Output the [X, Y] coordinate of the center of the cell containing the given text.  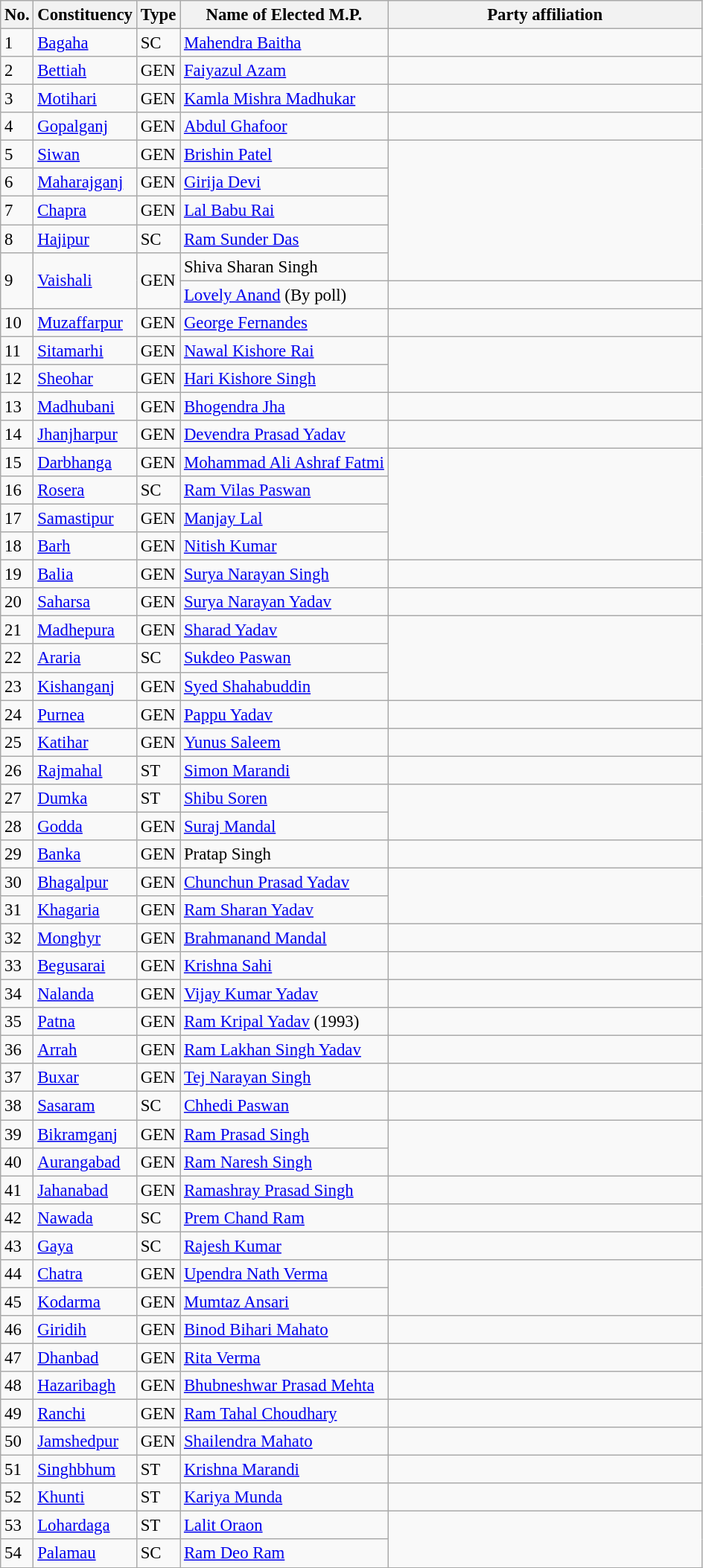
Upendra Nath Verma [284, 1274]
Party affiliation [545, 15]
5 [17, 155]
George Fernandes [284, 322]
Chapra [85, 211]
Khagaria [85, 910]
Barh [85, 546]
35 [17, 1022]
Ram Tahal Choudhary [284, 1414]
Name of Elected M.P. [284, 15]
52 [17, 1497]
Ram Sharan Yadav [284, 910]
34 [17, 994]
Maharajganj [85, 182]
Palamau [85, 1554]
Banka [85, 854]
Singhbhum [85, 1470]
Bikramganj [85, 1134]
28 [17, 826]
Ram Sunder Das [284, 239]
Monghyr [85, 938]
8 [17, 239]
Shailendra Mahato [284, 1441]
29 [17, 854]
Shibu Soren [284, 799]
25 [17, 742]
17 [17, 519]
50 [17, 1441]
31 [17, 910]
Surya Narayan Singh [284, 575]
Vijay Kumar Yadav [284, 994]
41 [17, 1190]
Type [158, 15]
14 [17, 435]
Sharad Yadav [284, 630]
13 [17, 406]
Madhepura [85, 630]
Bhogendra Jha [284, 406]
9 [17, 280]
26 [17, 770]
Krishna Sahi [284, 966]
Chhedi Paswan [284, 1106]
Dumka [85, 799]
Girija Devi [284, 182]
Jamshedpur [85, 1441]
39 [17, 1134]
Nitish Kumar [284, 546]
Tej Narayan Singh [284, 1078]
46 [17, 1330]
Syed Shahabuddin [284, 686]
Nawal Kishore Rai [284, 351]
Simon Marandi [284, 770]
Jhanjharpur [85, 435]
54 [17, 1554]
33 [17, 966]
42 [17, 1217]
Purnea [85, 714]
Sukdeo Paswan [284, 659]
15 [17, 462]
Hajipur [85, 239]
36 [17, 1050]
Yunus Saleem [284, 742]
Chunchun Prasad Yadav [284, 882]
45 [17, 1302]
Buxar [85, 1078]
Lal Babu Rai [284, 211]
Sheohar [85, 379]
Kamla Mishra Madhukar [284, 99]
Constituency [85, 15]
Ram Vilas Paswan [284, 490]
Ram Lakhan Singh Yadav [284, 1050]
Vaishali [85, 280]
32 [17, 938]
Hazaribagh [85, 1386]
Suraj Mandal [284, 826]
Arrah [85, 1050]
Shiva Sharan Singh [284, 266]
48 [17, 1386]
Pappu Yadav [284, 714]
Brishin Patel [284, 155]
Gopalganj [85, 127]
47 [17, 1357]
Madhubani [85, 406]
Ram Deo Ram [284, 1554]
24 [17, 714]
40 [17, 1162]
Samastipur [85, 519]
20 [17, 602]
53 [17, 1526]
Araria [85, 659]
Abdul Ghafoor [284, 127]
Muzaffarpur [85, 322]
10 [17, 322]
Pratap Singh [284, 854]
21 [17, 630]
Devendra Prasad Yadav [284, 435]
Bettiah [85, 71]
Balia [85, 575]
Gaya [85, 1246]
Lohardaga [85, 1526]
51 [17, 1470]
49 [17, 1414]
6 [17, 182]
Patna [85, 1022]
Manjay Lal [284, 519]
Motihari [85, 99]
7 [17, 211]
Nawada [85, 1217]
Dhanbad [85, 1357]
Krishna Marandi [284, 1470]
1 [17, 43]
Nalanda [85, 994]
Kishanganj [85, 686]
Ramashray Prasad Singh [284, 1190]
Begusarai [85, 966]
Lovely Anand (By poll) [284, 295]
Mahendra Baitha [284, 43]
Kariya Munda [284, 1497]
4 [17, 127]
Sasaram [85, 1106]
Giridih [85, 1330]
Siwan [85, 155]
Bhagalpur [85, 882]
No. [17, 15]
Mumtaz Ansari [284, 1302]
Jahanabad [85, 1190]
Faiyazul Azam [284, 71]
44 [17, 1274]
38 [17, 1106]
Prem Chand Ram [284, 1217]
Katihar [85, 742]
37 [17, 1078]
Kodarma [85, 1302]
Rajesh Kumar [284, 1246]
Binod Bihari Mahato [284, 1330]
18 [17, 546]
Surya Narayan Yadav [284, 602]
Sitamarhi [85, 351]
Chatra [85, 1274]
22 [17, 659]
Darbhanga [85, 462]
Brahmanand Mandal [284, 938]
Ram Kripal Yadav (1993) [284, 1022]
Rajmahal [85, 770]
Hari Kishore Singh [284, 379]
Khunti [85, 1497]
Aurangabad [85, 1162]
43 [17, 1246]
19 [17, 575]
Ram Naresh Singh [284, 1162]
16 [17, 490]
Lalit Oraon [284, 1526]
12 [17, 379]
11 [17, 351]
Bhubneshwar Prasad Mehta [284, 1386]
Mohammad Ali Ashraf Fatmi [284, 462]
Rosera [85, 490]
30 [17, 882]
23 [17, 686]
Rita Verma [284, 1357]
Saharsa [85, 602]
Ranchi [85, 1414]
27 [17, 799]
2 [17, 71]
3 [17, 99]
Bagaha [85, 43]
Godda [85, 826]
Ram Prasad Singh [284, 1134]
